Detect which cell encompasses the target text, then output its (x, y) center coordinate. 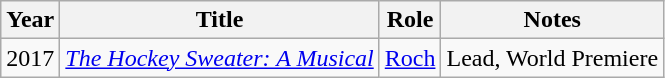
Year (30, 20)
2017 (30, 58)
Notes (552, 20)
The Hockey Sweater: A Musical (220, 58)
Roch (410, 58)
Lead, World Premiere (552, 58)
Role (410, 20)
Title (220, 20)
